From the cell containing the given text, extract its center point as [X, Y] coordinate. 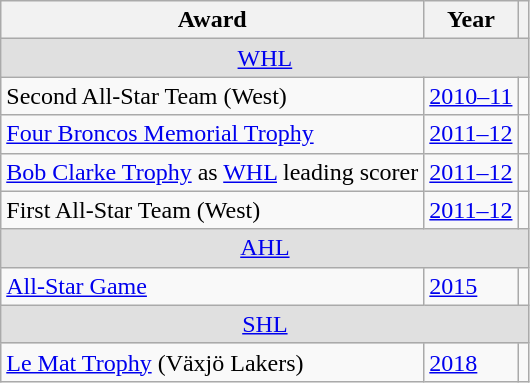
2010–11 [471, 96]
Award [212, 20]
Four Broncos Memorial Trophy [212, 134]
WHL [265, 58]
Year [471, 20]
2018 [471, 362]
Bob Clarke Trophy as WHL leading scorer [212, 172]
First All-Star Team (West) [212, 210]
Le Mat Trophy (Växjö Lakers) [212, 362]
All-Star Game [212, 286]
2015 [471, 286]
Second All-Star Team (West) [212, 96]
SHL [265, 324]
AHL [265, 248]
